Return the [x, y] coordinate for the center point of the cell that contains the specified text.  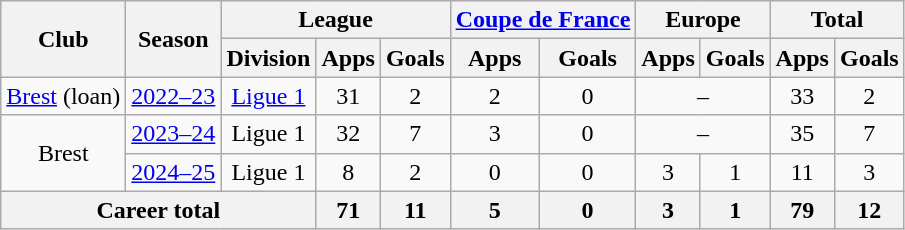
33 [802, 96]
Total [837, 20]
2023–24 [174, 134]
12 [869, 210]
35 [802, 134]
32 [348, 134]
Europe [703, 20]
71 [348, 210]
31 [348, 96]
Division [268, 58]
League [336, 20]
Brest (loan) [64, 96]
Coupe de France [543, 20]
8 [348, 172]
5 [494, 210]
Club [64, 39]
79 [802, 210]
2022–23 [174, 96]
Career total [158, 210]
Brest [64, 153]
Season [174, 39]
2024–25 [174, 172]
